Extract the [X, Y] coordinate from the center of the cell holding the provided text.  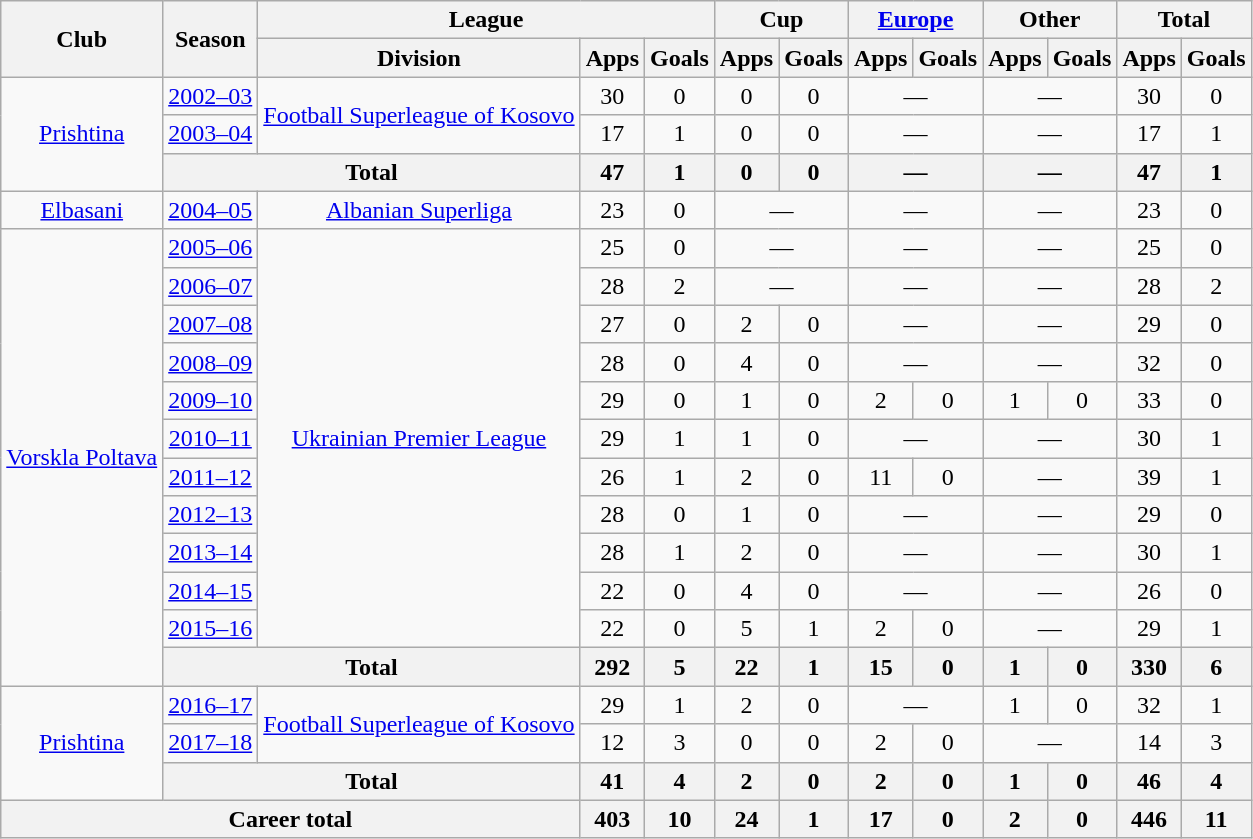
Season [210, 39]
403 [612, 819]
2010–11 [210, 438]
2013–14 [210, 553]
2017–18 [210, 743]
41 [612, 781]
2009–10 [210, 400]
14 [1149, 743]
446 [1149, 819]
10 [680, 819]
2011–12 [210, 477]
46 [1149, 781]
330 [1149, 667]
2007–08 [210, 324]
Other [1050, 20]
2015–16 [210, 629]
292 [612, 667]
33 [1149, 400]
2014–15 [210, 591]
Albanian Superliga [419, 210]
Ukrainian Premier League [419, 438]
2004–05 [210, 210]
6 [1216, 667]
Vorskla Poltava [82, 458]
Career total [290, 819]
League [486, 20]
12 [612, 743]
24 [746, 819]
2012–13 [210, 515]
2002–03 [210, 96]
2003–04 [210, 134]
27 [612, 324]
Elbasani [82, 210]
2008–09 [210, 362]
2006–07 [210, 286]
Division [419, 58]
15 [880, 667]
Club [82, 39]
39 [1149, 477]
Europe [915, 20]
Cup [781, 20]
2016–17 [210, 705]
2005–06 [210, 248]
